Determine the [X, Y] coordinate at the center of the cell enclosing the given text.  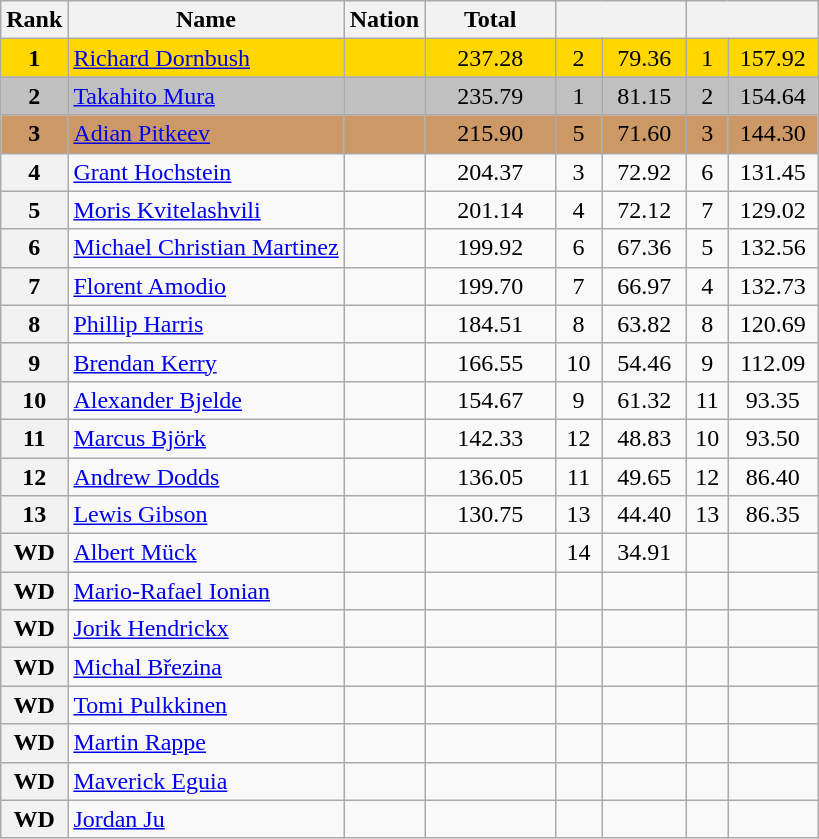
Brendan Kerry [206, 362]
86.40 [773, 477]
Michael Christian Martinez [206, 248]
54.46 [644, 362]
132.56 [773, 248]
201.14 [490, 210]
130.75 [490, 515]
Michal Březina [206, 667]
Rank [34, 20]
48.83 [644, 438]
Jordan Ju [206, 819]
14 [579, 553]
Takahito Mura [206, 96]
132.73 [773, 286]
71.60 [644, 134]
142.33 [490, 438]
79.36 [644, 58]
204.37 [490, 172]
44.40 [644, 515]
237.28 [490, 58]
66.97 [644, 286]
93.50 [773, 438]
112.09 [773, 362]
93.35 [773, 400]
61.32 [644, 400]
131.45 [773, 172]
129.02 [773, 210]
136.05 [490, 477]
Nation [384, 20]
Jorik Hendrickx [206, 629]
184.51 [490, 324]
Phillip Harris [206, 324]
Moris Kvitelashvili [206, 210]
157.92 [773, 58]
Richard Dornbush [206, 58]
154.67 [490, 400]
67.36 [644, 248]
86.35 [773, 515]
215.90 [490, 134]
81.15 [644, 96]
Mario-Rafael Ionian [206, 591]
Grant Hochstein [206, 172]
199.92 [490, 248]
Name [206, 20]
Total [490, 20]
144.30 [773, 134]
199.70 [490, 286]
72.12 [644, 210]
Lewis Gibson [206, 515]
Florent Amodio [206, 286]
34.91 [644, 553]
49.65 [644, 477]
Martin Rappe [206, 743]
Tomi Pulkkinen [206, 705]
Adian Pitkeev [206, 134]
Marcus Björk [206, 438]
Albert Mück [206, 553]
120.69 [773, 324]
154.64 [773, 96]
Alexander Bjelde [206, 400]
72.92 [644, 172]
166.55 [490, 362]
Maverick Eguia [206, 781]
Andrew Dodds [206, 477]
63.82 [644, 324]
235.79 [490, 96]
